Pinpoint the cell where the given text exists, returning its [x, y] midpoint coordinate. 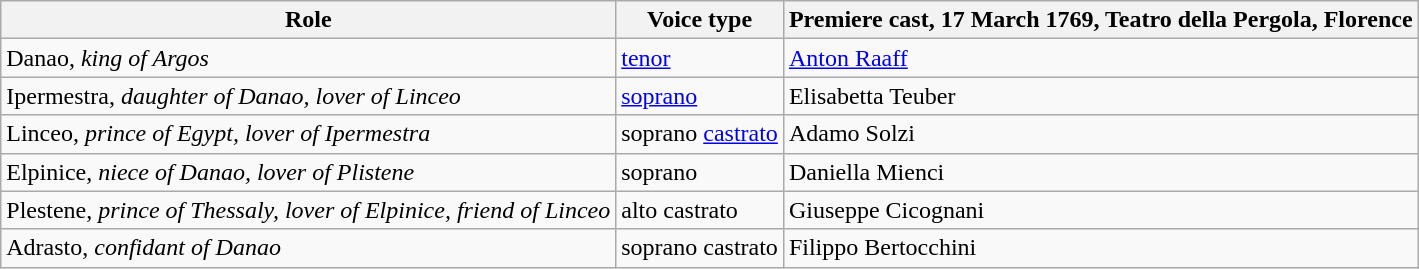
Giuseppe Cicognani [1100, 210]
Adrasto, confidant of Danao [308, 248]
Elisabetta Teuber [1100, 96]
Elpinice, niece of Danao, lover of Plistene [308, 172]
Role [308, 20]
Danao, king of Argos [308, 58]
Filippo Bertocchini [1100, 248]
Plestene, prince of Thessaly, lover of Elpinice, friend of Linceo [308, 210]
tenor [700, 58]
Premiere cast, 17 March 1769, Teatro della Pergola, Florence [1100, 20]
Daniella Mienci [1100, 172]
Adamo Solzi [1100, 134]
Ipermestra, daughter of Danao, lover of Linceo [308, 96]
alto castrato [700, 210]
Anton Raaff [1100, 58]
Voice type [700, 20]
Linceo, prince of Egypt, lover of Ipermestra [308, 134]
